Pinpoint the cell where the given text exists, returning its [x, y] midpoint coordinate. 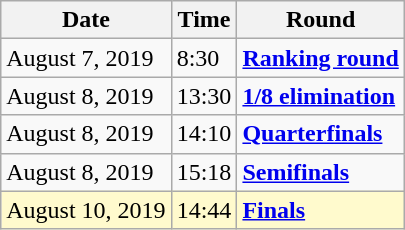
1/8 elimination [320, 96]
15:18 [204, 172]
Quarterfinals [320, 134]
Semifinals [320, 172]
Time [204, 20]
Ranking round [320, 58]
14:10 [204, 134]
8:30 [204, 58]
August 7, 2019 [86, 58]
August 10, 2019 [86, 210]
13:30 [204, 96]
Finals [320, 210]
Date [86, 20]
Round [320, 20]
14:44 [204, 210]
